Identify which cell holds the provided text, then report its [x, y] central coordinate. 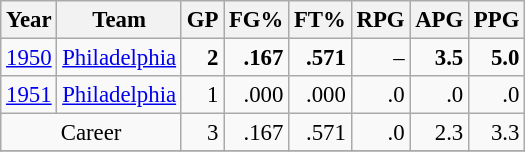
RPG [380, 20]
3 [202, 133]
5.0 [497, 58]
PPG [497, 20]
3.3 [497, 133]
– [380, 58]
FT% [320, 20]
1950 [29, 58]
1951 [29, 95]
APG [440, 20]
GP [202, 20]
FG% [256, 20]
1 [202, 95]
Career [92, 133]
2.3 [440, 133]
2 [202, 58]
Team [119, 20]
Year [29, 20]
3.5 [440, 58]
